For the text-containing cell, return its midpoint in [X, Y] coordinate format. 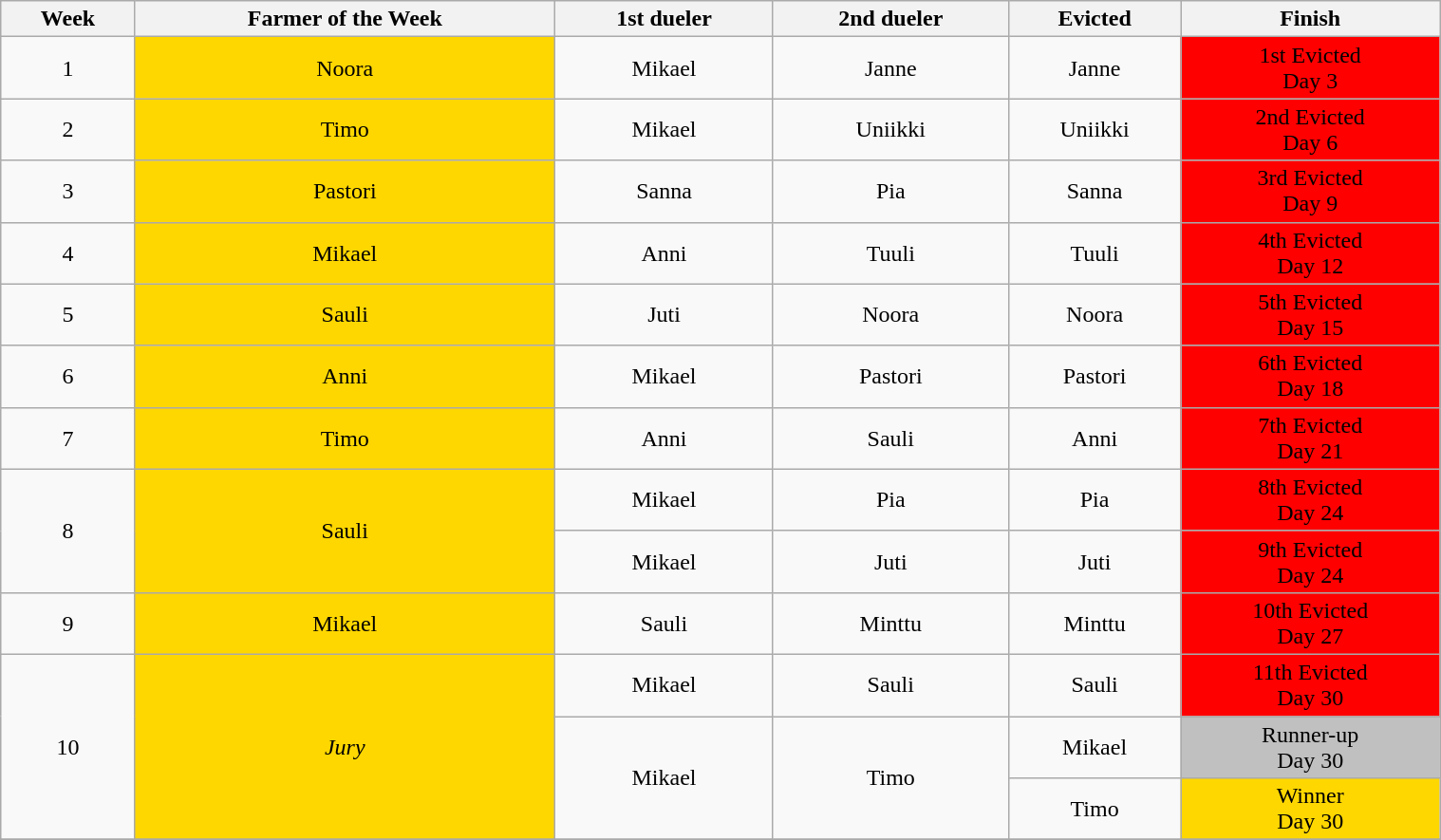
7th EvictedDay 21 [1310, 439]
Finish [1310, 19]
8th EvictedDay 24 [1310, 499]
2nd dueler [890, 19]
2 [67, 129]
6 [67, 376]
Evicted [1094, 19]
4 [67, 252]
9th EvictedDay 24 [1310, 562]
11th EvictedDay 30 [1310, 685]
8 [67, 531]
1st dueler [664, 19]
3 [67, 192]
Jury [346, 746]
1st EvictedDay 3 [1310, 68]
10th EvictedDay 27 [1310, 623]
1 [67, 68]
9 [67, 623]
7 [67, 439]
4th EvictedDay 12 [1310, 252]
10 [67, 746]
Farmer of the Week [346, 19]
6th EvictedDay 18 [1310, 376]
WinnerDay 30 [1310, 809]
Week [67, 19]
2nd EvictedDay 6 [1310, 129]
5th EvictedDay 15 [1310, 315]
3rd EvictedDay 9 [1310, 192]
Runner-upDay 30 [1310, 746]
5 [67, 315]
